Find where the given text appears and provide that cell's center as [x, y] coordinate. 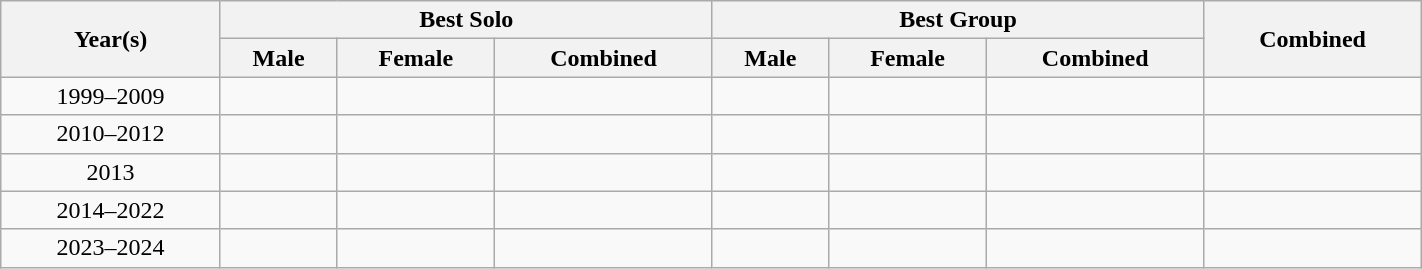
2013 [111, 172]
Best Solo [466, 20]
Best Group [958, 20]
2014–2022 [111, 210]
Year(s) [111, 39]
2023–2024 [111, 248]
2010–2012 [111, 134]
1999–2009 [111, 96]
